Determine the (X, Y) coordinate at the center of the cell enclosing the given text.  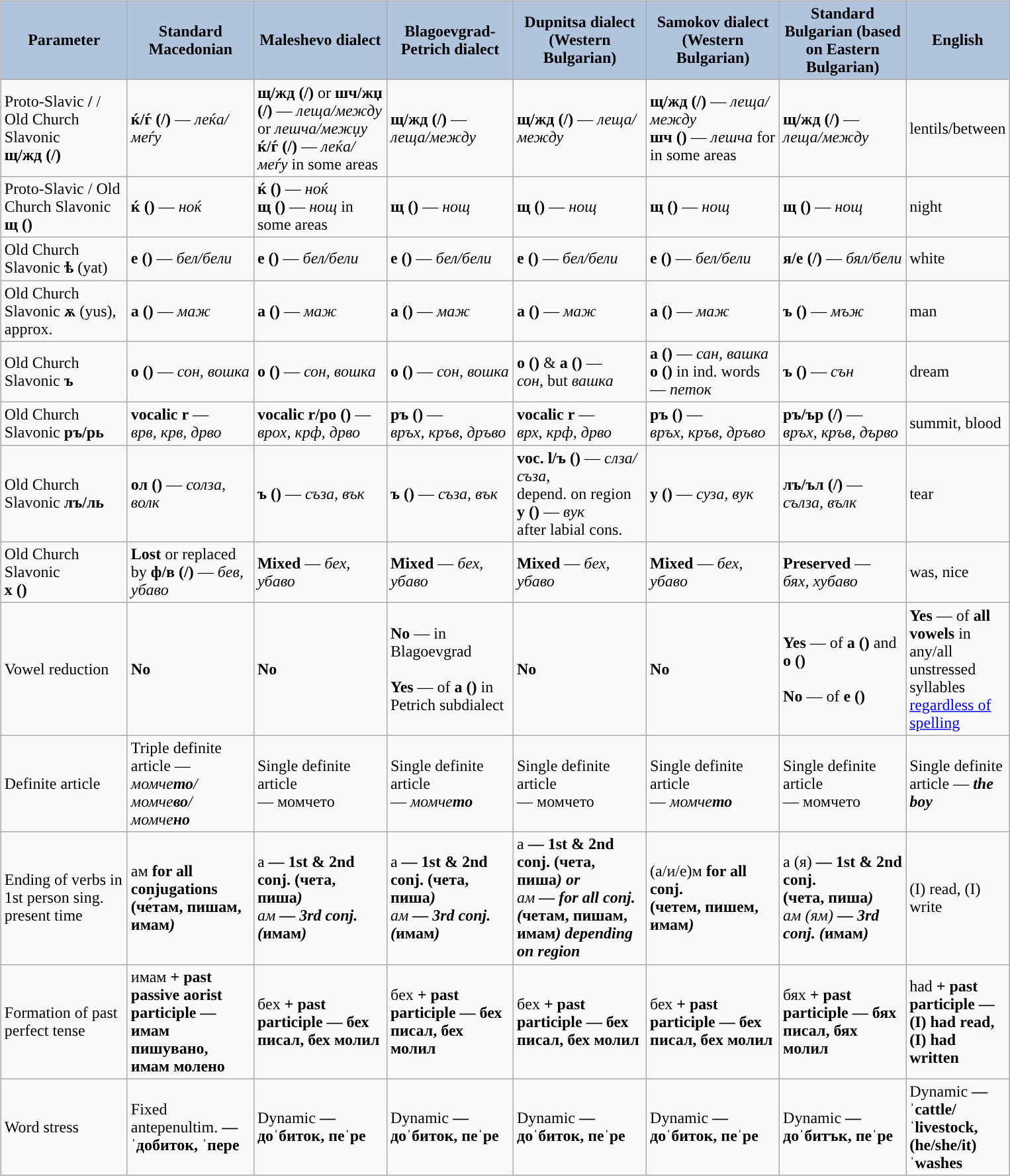
ќ () — ноќ (191, 206)
ќ () — ноќщ () — нощ in some areas (320, 206)
о () & а () —сон, but вашка (580, 372)
Yes — of а () and o ()No — of е () (843, 669)
Yes — of all vowels in any/all unstressed syllables regardless of spelling (958, 669)
я/е (/) — бял/бели (843, 258)
vocalic r/ро () —врох, крф, дрво (320, 424)
white (958, 258)
lentils/between (958, 128)
Standard Bulgarian (based on Eastern Bulgarian) (843, 40)
dream (958, 372)
а — 1st & 2nd conj. (чета, пиша) orам — for all conj. (четам, пишам, имам) depending on region (580, 898)
summit, blood (958, 424)
oл () — солза, волк (191, 494)
voc. l/ъ () — слза/съза,depend. on regionу () — вукafter labial cons. (580, 494)
Lost or replaced by ф/в (/) — бев, убаво (191, 572)
Samokov dialect (Western Bulgarian) (713, 40)
а (я) — 1st & 2nd conj.(чета, пиша)ам (ям) — 3rd conj. (имам) (843, 898)
Preserved — бях, хубаво (843, 572)
бех + past participle — бех писал, бeх молил (713, 1022)
Dynamic —доˈбитък, пеˈре (843, 1127)
бях + past participle — бях писал, бях молил (843, 1022)
ъ () — мъж (843, 311)
ръ () —връх, кръв, дръво (450, 424)
Proto-Slavic / /Old Church Slavonicщ/жд (/) (64, 128)
vocalic r —врх, крф, дрво (580, 424)
Fixed antepenultim. — ˈдобиток, ˈпере (191, 1127)
Proto-Slavic / Old Church Slavonicщ () (64, 206)
имам + past passive aorist participle — имам пишувано, имам молено (191, 1022)
Dynamic — ˈcattle/ˈlivestock, (he/she/it) ˈwashes (958, 1127)
Triple definite article —момчето/момчево/момчено (191, 784)
(а/и/е)м for all conj.(четем, пишем, имам) (713, 898)
Single definite article — the boy (958, 784)
Vowel reduction (64, 669)
No — in BlagoevgradYes — of а () in Petrich subdialect (450, 669)
Standard Macedonian (191, 40)
Blagoevgrad-Petrich dialect (450, 40)
Old Church Slavonic ъ (64, 372)
ъ () — сън (843, 372)
night (958, 206)
лъ/ъл (/) — сълза, вълк (843, 494)
Word stress (64, 1127)
а () — сан, вашкао () in ind. words — петок (713, 372)
tear (958, 494)
man (958, 311)
щ/жд (/) — леща/междушч () — лешча for in some areas (713, 128)
щ/жд (/) or шч/жџ (/) — леща/между or лешча/межџуќ/ѓ (/) — леќа/меѓу in some areas (320, 128)
ќ/ѓ (/) — леќа/меѓу (191, 128)
was, nice (958, 572)
ръ () — връх, кръв, дръво (713, 424)
ръ/ър (/) — връх, кръв, дърво (843, 424)
vocalic r —врв, крв, дрво (191, 424)
Maleshevo dialect (320, 40)
ам for all conjugations(че́там, пишам, имам) (191, 898)
had + past participle — (I) had read, (I) had written (958, 1022)
у () — суза, вук (713, 494)
Old Church Slavonic ръ/рь (64, 424)
Old Church Slavonic ѣ (yat) (64, 258)
Formation of past perfect tense (64, 1022)
Old Church Slavonicx () (64, 572)
Ending of verbs in 1st person sing. present time (64, 898)
English (958, 40)
Old Church Slavonic лъ/ль (64, 494)
Parameter (64, 40)
Dupnitsa dialect (Western Bulgarian) (580, 40)
Old Church Slavonic ѫ (yus), approx. (64, 311)
Definite article (64, 784)
(I) read, (I) write (958, 898)
